Search for the cell housing the specified text and yield its [x, y] center coordinate. 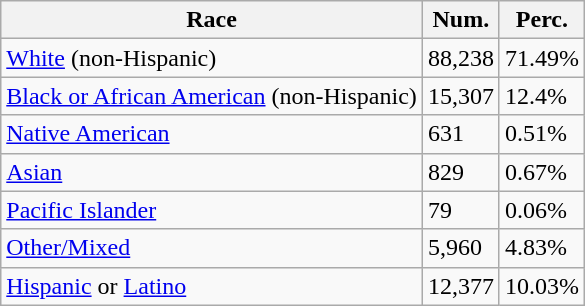
Asian [212, 172]
White (non-Hispanic) [212, 58]
4.83% [542, 248]
79 [460, 210]
71.49% [542, 58]
Race [212, 20]
88,238 [460, 58]
0.67% [542, 172]
Perc. [542, 20]
15,307 [460, 96]
Hispanic or Latino [212, 286]
0.51% [542, 134]
Num. [460, 20]
0.06% [542, 210]
631 [460, 134]
Other/Mixed [212, 248]
10.03% [542, 286]
Pacific Islander [212, 210]
Native American [212, 134]
12,377 [460, 286]
Black or African American (non-Hispanic) [212, 96]
12.4% [542, 96]
829 [460, 172]
5,960 [460, 248]
